Scan for the cell matching the given text and deliver its (x, y) coordinate at center. 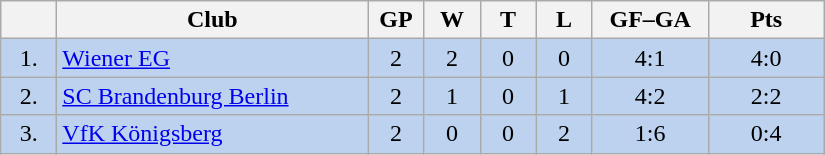
4:1 (650, 58)
SC Brandenburg Berlin (212, 96)
L (564, 20)
1. (29, 58)
2:2 (766, 96)
4:0 (766, 58)
GF–GA (650, 20)
1:6 (650, 134)
W (452, 20)
Wiener EG (212, 58)
Club (212, 20)
3. (29, 134)
0:4 (766, 134)
2. (29, 96)
GP (396, 20)
T (508, 20)
4:2 (650, 96)
Pts (766, 20)
VfK Königsberg (212, 134)
